From the cell containing the given text, extract its center point as (X, Y) coordinate. 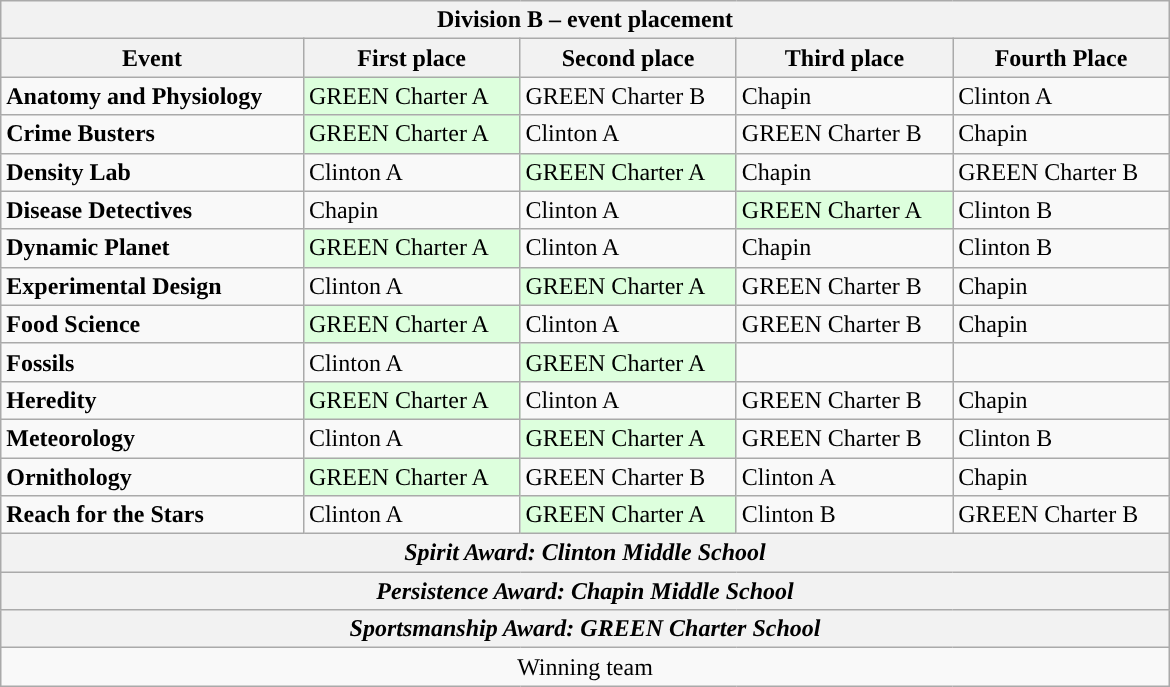
Third place (844, 58)
Division B – event placement (585, 20)
Dynamic Planet (152, 248)
Fourth Place (1062, 58)
Experimental Design (152, 286)
Density Lab (152, 172)
Meteorology (152, 438)
Food Science (152, 324)
Winning team (585, 667)
Event (152, 58)
Crime Busters (152, 134)
Sportsmanship Award: GREEN Charter School (585, 629)
Anatomy and Physiology (152, 96)
First place (411, 58)
Fossils (152, 362)
Second place (628, 58)
Persistence Award: Chapin Middle School (585, 591)
Ornithology (152, 477)
Reach for the Stars (152, 515)
Spirit Award: Clinton Middle School (585, 553)
Disease Detectives (152, 210)
Heredity (152, 400)
